Scan for the cell matching the given text and deliver its (X, Y) coordinate at center. 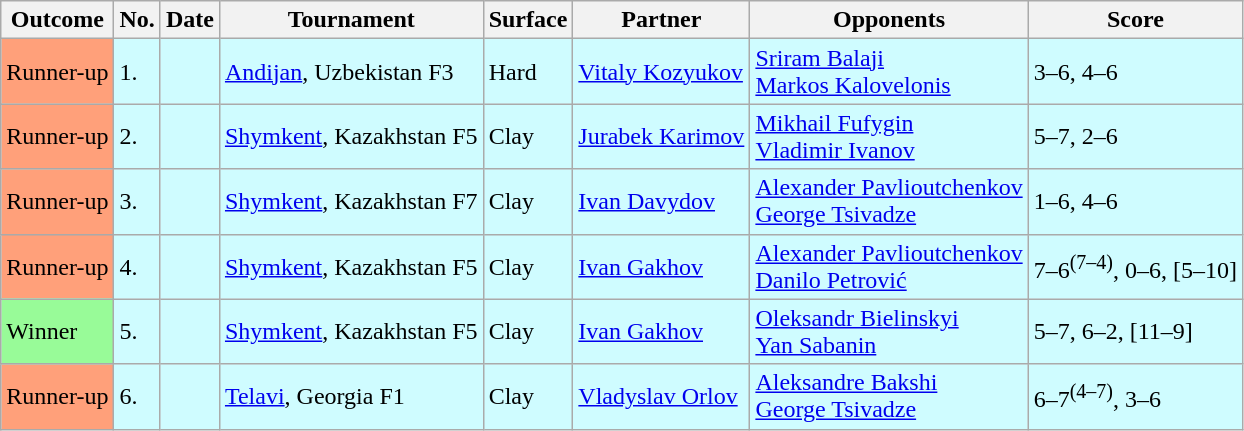
7–6(7–4), 0–6, [5–10] (1135, 266)
Winner (58, 332)
Vitaly Kozyukov (662, 72)
5–7, 2–6 (1135, 136)
3–6, 4–6 (1135, 72)
Ivan Davydov (662, 202)
Vladyslav Orlov (662, 396)
5–7, 6–2, [11–9] (1135, 332)
1–6, 4–6 (1135, 202)
Aleksandre Bakshi George Tsivadze (889, 396)
3. (137, 202)
6–7(4–7), 3–6 (1135, 396)
Telavi, Georgia F1 (351, 396)
Outcome (58, 20)
2. (137, 136)
6. (137, 396)
Tournament (351, 20)
Mikhail Fufygin Vladimir Ivanov (889, 136)
Score (1135, 20)
Alexander Pavlioutchenkov Danilo Petrović (889, 266)
5. (137, 332)
Hard (528, 72)
Date (190, 20)
Oleksandr Bielinskyi Yan Sabanin (889, 332)
No. (137, 20)
4. (137, 266)
1. (137, 72)
Surface (528, 20)
Andijan, Uzbekistan F3 (351, 72)
Jurabek Karimov (662, 136)
Shymkent, Kazakhstan F7 (351, 202)
Partner (662, 20)
Alexander Pavlioutchenkov George Tsivadze (889, 202)
Sriram Balaji Markos Kalovelonis (889, 72)
Opponents (889, 20)
